Identify which cell holds the provided text, then report its (X, Y) central coordinate. 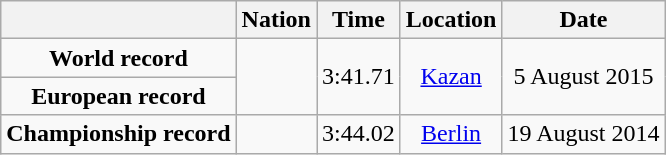
5 August 2015 (584, 77)
Kazan (451, 77)
Berlin (451, 134)
Nation (276, 20)
Time (358, 20)
European record (118, 96)
3:41.71 (358, 77)
World record (118, 58)
19 August 2014 (584, 134)
Championship record (118, 134)
Location (451, 20)
Date (584, 20)
3:44.02 (358, 134)
